Find where the given text appears and provide that cell's center as [x, y] coordinate. 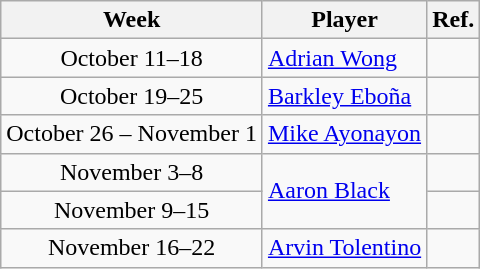
October 11–18 [132, 58]
Player [344, 20]
Adrian Wong [344, 58]
Arvin Tolentino [344, 248]
Mike Ayonayon [344, 134]
Aaron Black [344, 191]
November 9–15 [132, 210]
November 3–8 [132, 172]
Ref. [454, 20]
Barkley Eboña [344, 96]
Week [132, 20]
October 26 – November 1 [132, 134]
November 16–22 [132, 248]
October 19–25 [132, 96]
